Identify which cell holds the provided text, then report its [x, y] central coordinate. 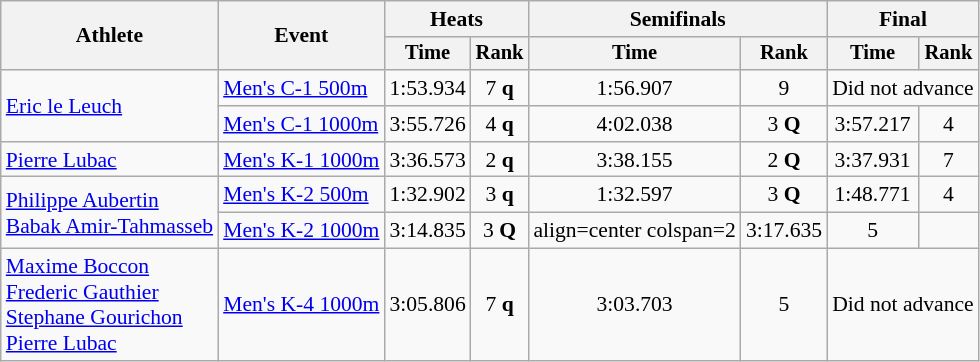
1:48.771 [872, 195]
4:02.038 [634, 124]
Men's K-1 1000m [301, 160]
Men's K-2 1000m [301, 231]
Athlete [110, 36]
1:53.934 [427, 88]
Men's C-1 500m [301, 88]
Semifinals [678, 19]
2 q [500, 160]
2 Q [784, 160]
7 [948, 160]
3:57.217 [872, 124]
9 [784, 88]
3:38.155 [634, 160]
3:36.573 [427, 160]
Men's K-4 1000m [301, 305]
4 q [500, 124]
Final [903, 19]
1:32.902 [427, 195]
Men's C-1 1000m [301, 124]
Pierre Lubac [110, 160]
Men's K-2 500m [301, 195]
1:32.597 [634, 195]
Eric le Leuch [110, 106]
3 q [500, 195]
3:37.931 [872, 160]
1:56.907 [634, 88]
Event [301, 36]
3:05.806 [427, 305]
Philippe Aubertin Babak Amir-Tahmasseb [110, 212]
3:17.635 [784, 231]
align=center colspan=2 [634, 231]
3:14.835 [427, 231]
Maxime Boccon Frederic Gauthier Stephane Gourichon Pierre Lubac [110, 305]
Heats [456, 19]
3:03.703 [634, 305]
3:55.726 [427, 124]
